For the text-containing cell, return its midpoint in (X, Y) coordinate format. 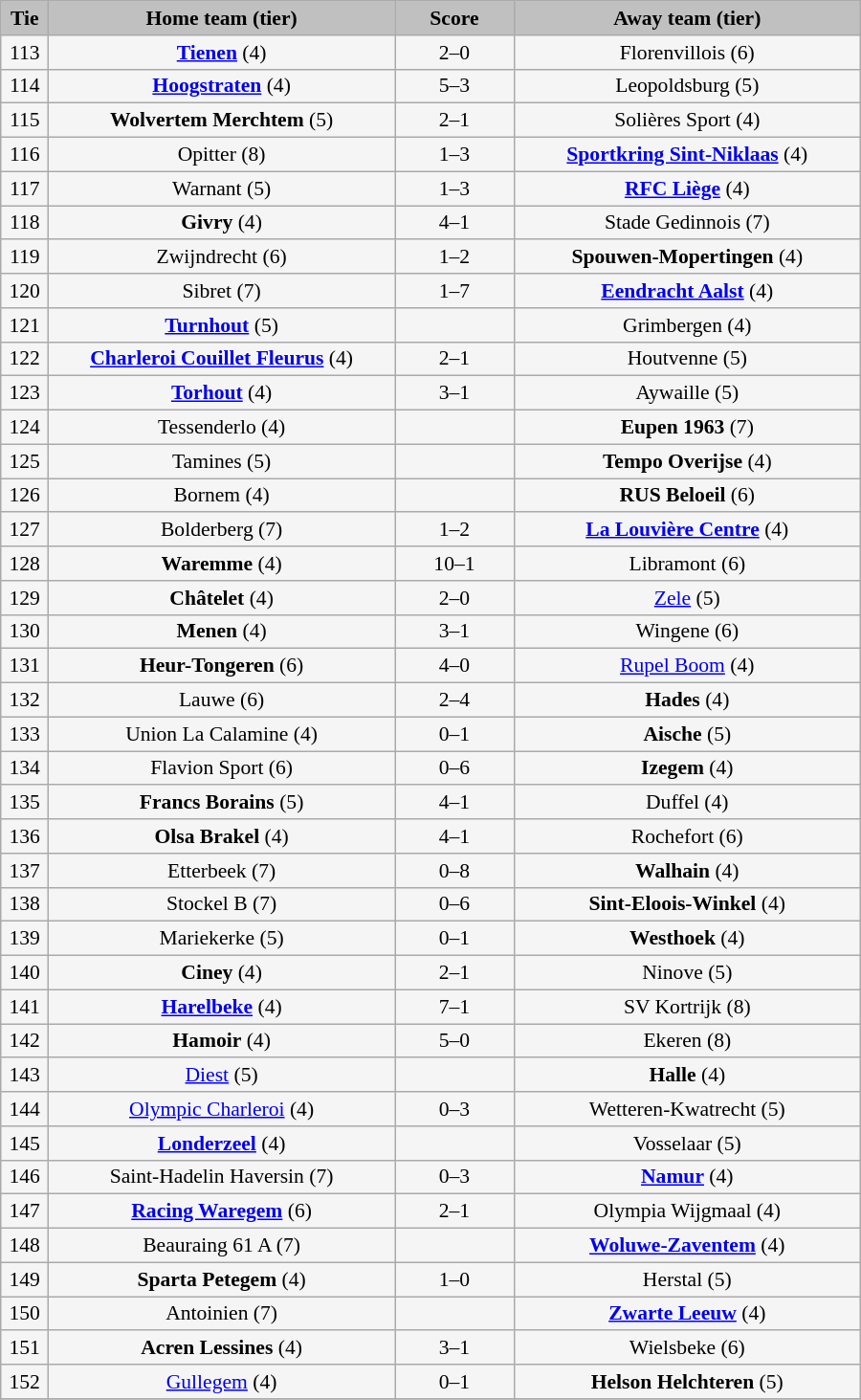
125 (25, 461)
150 (25, 1314)
Hamoir (4) (222, 1041)
4–0 (455, 666)
121 (25, 325)
113 (25, 53)
148 (25, 1246)
Charleroi Couillet Fleurus (4) (222, 359)
Rupel Boom (4) (687, 666)
Wolvertem Merchtem (5) (222, 121)
Eendracht Aalst (4) (687, 291)
La Louvière Centre (4) (687, 530)
Hoogstraten (4) (222, 86)
Tessenderlo (4) (222, 428)
Bolderberg (7) (222, 530)
Solières Sport (4) (687, 121)
RUS Beloeil (6) (687, 496)
Châtelet (4) (222, 598)
0–8 (455, 871)
Florenvillois (6) (687, 53)
147 (25, 1211)
Zele (5) (687, 598)
SV Kortrijk (8) (687, 1007)
Ekeren (8) (687, 1041)
Turnhout (5) (222, 325)
152 (25, 1382)
Acren Lessines (4) (222, 1348)
Olsa Brakel (4) (222, 836)
145 (25, 1144)
5–0 (455, 1041)
Wingene (6) (687, 632)
Gullegem (4) (222, 1382)
149 (25, 1279)
Sint-Eloois-Winkel (4) (687, 904)
Aywaille (5) (687, 393)
Antoinien (7) (222, 1314)
5–3 (455, 86)
Hades (4) (687, 700)
Duffel (4) (687, 803)
Namur (4) (687, 1177)
Tienen (4) (222, 53)
Zwijndrecht (6) (222, 257)
Waremme (4) (222, 564)
Sibret (7) (222, 291)
119 (25, 257)
114 (25, 86)
140 (25, 973)
139 (25, 939)
Sparta Petegem (4) (222, 1279)
132 (25, 700)
116 (25, 155)
Lauwe (6) (222, 700)
7–1 (455, 1007)
Away team (tier) (687, 18)
128 (25, 564)
117 (25, 189)
Houtvenne (5) (687, 359)
118 (25, 223)
Diest (5) (222, 1076)
Eupen 1963 (7) (687, 428)
Westhoek (4) (687, 939)
137 (25, 871)
2–4 (455, 700)
Helson Helchteren (5) (687, 1382)
Tie (25, 18)
136 (25, 836)
Sportkring Sint-Niklaas (4) (687, 155)
Score (455, 18)
Francs Borains (5) (222, 803)
Flavion Sport (6) (222, 768)
151 (25, 1348)
127 (25, 530)
Givry (4) (222, 223)
Harelbeke (4) (222, 1007)
122 (25, 359)
Grimbergen (4) (687, 325)
Heur-Tongeren (6) (222, 666)
Menen (4) (222, 632)
Mariekerke (5) (222, 939)
Aische (5) (687, 734)
Saint-Hadelin Haversin (7) (222, 1177)
1–0 (455, 1279)
Torhout (4) (222, 393)
123 (25, 393)
Wetteren-Kwatrecht (5) (687, 1109)
Libramont (6) (687, 564)
Stade Gedinnois (7) (687, 223)
Warnant (5) (222, 189)
Racing Waregem (6) (222, 1211)
120 (25, 291)
Opitter (8) (222, 155)
134 (25, 768)
Stockel B (7) (222, 904)
Tamines (5) (222, 461)
1–7 (455, 291)
141 (25, 1007)
146 (25, 1177)
RFC Liège (4) (687, 189)
Vosselaar (5) (687, 1144)
126 (25, 496)
144 (25, 1109)
Londerzeel (4) (222, 1144)
Halle (4) (687, 1076)
Beauraing 61 A (7) (222, 1246)
124 (25, 428)
138 (25, 904)
Woluwe-Zaventem (4) (687, 1246)
133 (25, 734)
Union La Calamine (4) (222, 734)
Ninove (5) (687, 973)
Tempo Overijse (4) (687, 461)
10–1 (455, 564)
Herstal (5) (687, 1279)
Olympic Charleroi (4) (222, 1109)
Home team (tier) (222, 18)
129 (25, 598)
Etterbeek (7) (222, 871)
Olympia Wijgmaal (4) (687, 1211)
Leopoldsburg (5) (687, 86)
143 (25, 1076)
Spouwen-Mopertingen (4) (687, 257)
Wielsbeke (6) (687, 1348)
115 (25, 121)
Ciney (4) (222, 973)
142 (25, 1041)
Zwarte Leeuw (4) (687, 1314)
Izegem (4) (687, 768)
Rochefort (6) (687, 836)
130 (25, 632)
131 (25, 666)
Walhain (4) (687, 871)
135 (25, 803)
Bornem (4) (222, 496)
